Extract the [x, y] coordinate from the center of the cell holding the provided text.  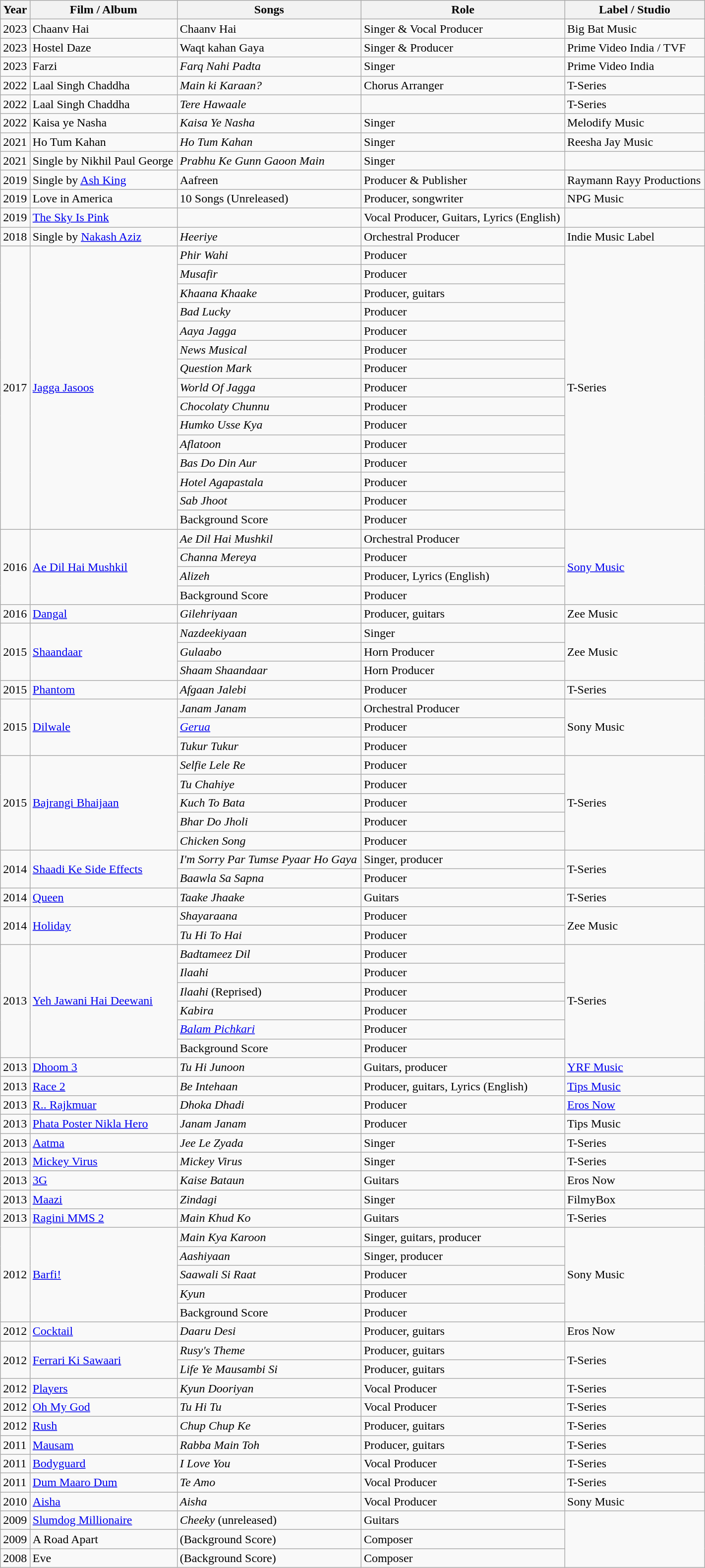
Bad Lucky [269, 312]
Sab Jhoot [269, 501]
Baawla Sa Sapna [269, 878]
Tu Hi Tu [269, 1407]
Producer & Publisher [463, 180]
Khaana Khaake [269, 293]
Kaise Bataun [269, 1181]
YRF Music [635, 1067]
Dangal [103, 614]
R.. Rajkmuar [103, 1105]
Singer & Vocal Producer [463, 29]
Gulaabo [269, 652]
Singer, guitars, producer [463, 1237]
Melodify Music [635, 123]
Ilaahi [269, 973]
Heeriye [269, 237]
NPG Music [635, 198]
Hotel Agapastala [269, 482]
Aflatoon [269, 444]
Maazi [103, 1199]
Rusy's Theme [269, 1350]
Guitars, producer [463, 1067]
Hostel Daze [103, 48]
Indie Music Label [635, 237]
Farq Nahi Padta [269, 66]
Shayaraana [269, 916]
Tere Hawaale [269, 104]
Role [463, 10]
Chicken Song [269, 841]
Zindagi [269, 1199]
Producer, songwriter [463, 198]
Aafreen [269, 180]
A Road Apart [103, 1539]
Chocolaty Chunnu [269, 406]
Be Intehaan [269, 1086]
Chorus Arranger [463, 85]
Dhoka Dhadi [269, 1105]
Taake Jhaake [269, 897]
Big Bat Music [635, 29]
Shaadi Ke Side Effects [103, 869]
Tu Hi Junoon [269, 1067]
Badtameez Dil [269, 954]
Waqt kahan Gaya [269, 48]
Balam Pichkari [269, 1029]
Chup Chup Ke [269, 1426]
Singer & Producer [463, 48]
Single by Nikhil Paul George [103, 161]
2010 [15, 1502]
Rabba Main Toh [269, 1445]
Songs [269, 10]
Jagga Jasoos [103, 388]
Kabira [269, 1010]
Bajrangi Bhaijaan [103, 803]
Cheeky (unreleased) [269, 1520]
Ferrari Ki Sawaari [103, 1360]
Label / Studio [635, 10]
Love in America [103, 198]
I'm Sorry Par Tumse Pyaar Ho Gaya [269, 860]
Main ki Karaan? [269, 85]
Eve [103, 1558]
Phantom [103, 690]
Prime Video India / TVF [635, 48]
Aaya Jagga [269, 331]
News Musical [269, 350]
Producer, Lyrics (English) [463, 576]
Film / Album [103, 10]
Queen [103, 897]
Dum Maaro Dum [103, 1483]
Cocktail [103, 1331]
Afgaan Jalebi [269, 690]
Players [103, 1388]
Prime Video India [635, 66]
2017 [15, 388]
Kaisa Ye Nasha [269, 123]
Kuch To Bata [269, 803]
Tukur Tukur [269, 746]
Kyun Dooriyan [269, 1388]
Farzi [103, 66]
Alizeh [269, 576]
World Of Jagga [269, 387]
Aashiyaan [269, 1256]
FilmyBox [635, 1199]
Jee Le Zyada [269, 1142]
Yeh Jawani Hai Deewani [103, 1001]
Gerua [269, 727]
Producer, guitars, Lyrics (English) [463, 1086]
Mausam [103, 1445]
Bas Do Din Aur [269, 463]
Channa Mereya [269, 558]
Daaru Desi [269, 1331]
Phir Wahi [269, 255]
3G [103, 1181]
Bodyguard [103, 1464]
I Love You [269, 1464]
Kyun [269, 1294]
Nazdeekiyaan [269, 633]
Single by Nakash Aziz [103, 237]
Slumdog Millionaire [103, 1520]
Dhoom 3 [103, 1067]
Selfie Lele Re [269, 765]
Shaandaar [103, 652]
10 Songs (Unreleased) [269, 198]
Ilaahi (Reprised) [269, 992]
Bhar Do Jholi [269, 821]
Gilehriyaan [269, 614]
2018 [15, 237]
The Sky Is Pink [103, 217]
Main Khud Ko [269, 1218]
Race 2 [103, 1086]
Humko Usse Kya [269, 425]
Prabhu Ke Gunn Gaoon Main [269, 161]
Saawali Si Raat [269, 1275]
Phata Poster Nikla Hero [103, 1124]
Reesha Jay Music [635, 142]
Main Kya Karoon [269, 1237]
Year [15, 10]
Kaisa ye Nasha [103, 123]
Shaam Shaandaar [269, 671]
Barfi! [103, 1275]
Dilwale [103, 727]
Raymann Rayy Productions [635, 180]
Tu Hi To Hai [269, 935]
Musafir [269, 274]
Tu Chahiye [269, 784]
Holiday [103, 926]
Vocal Producer, Guitars, Lyrics (English) [463, 217]
Rush [103, 1426]
Te Amo [269, 1483]
2008 [15, 1558]
Question Mark [269, 369]
Aatma [103, 1142]
Single by Ash King [103, 180]
Ragini MMS 2 [103, 1218]
Oh My God [103, 1407]
Life Ye Mausambi Si [269, 1369]
